Capture the cell that displays the provided text and extract its (x, y) central coordinate. 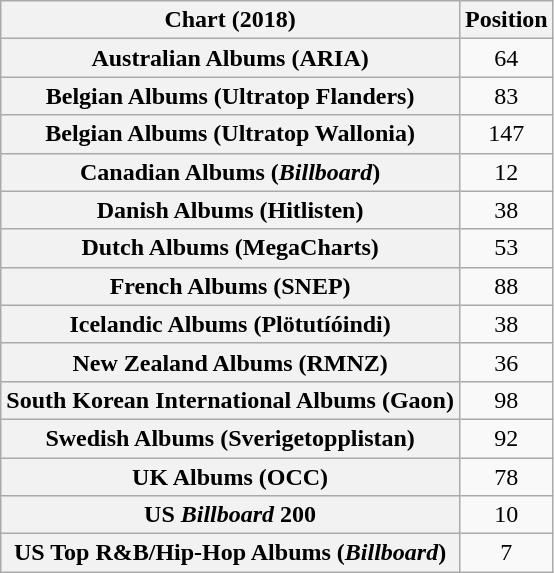
Swedish Albums (Sverigetopplistan) (230, 438)
36 (506, 362)
Icelandic Albums (Plötutíóindi) (230, 324)
French Albums (SNEP) (230, 286)
Australian Albums (ARIA) (230, 58)
92 (506, 438)
7 (506, 553)
Chart (2018) (230, 20)
147 (506, 134)
98 (506, 400)
Position (506, 20)
53 (506, 248)
Canadian Albums (Billboard) (230, 172)
64 (506, 58)
US Top R&B/Hip-Hop Albums (Billboard) (230, 553)
Belgian Albums (Ultratop Wallonia) (230, 134)
Belgian Albums (Ultratop Flanders) (230, 96)
83 (506, 96)
78 (506, 477)
South Korean International Albums (Gaon) (230, 400)
88 (506, 286)
Danish Albums (Hitlisten) (230, 210)
10 (506, 515)
12 (506, 172)
UK Albums (OCC) (230, 477)
Dutch Albums (MegaCharts) (230, 248)
New Zealand Albums (RMNZ) (230, 362)
US Billboard 200 (230, 515)
